Detect which cell encompasses the target text, then output its [x, y] center coordinate. 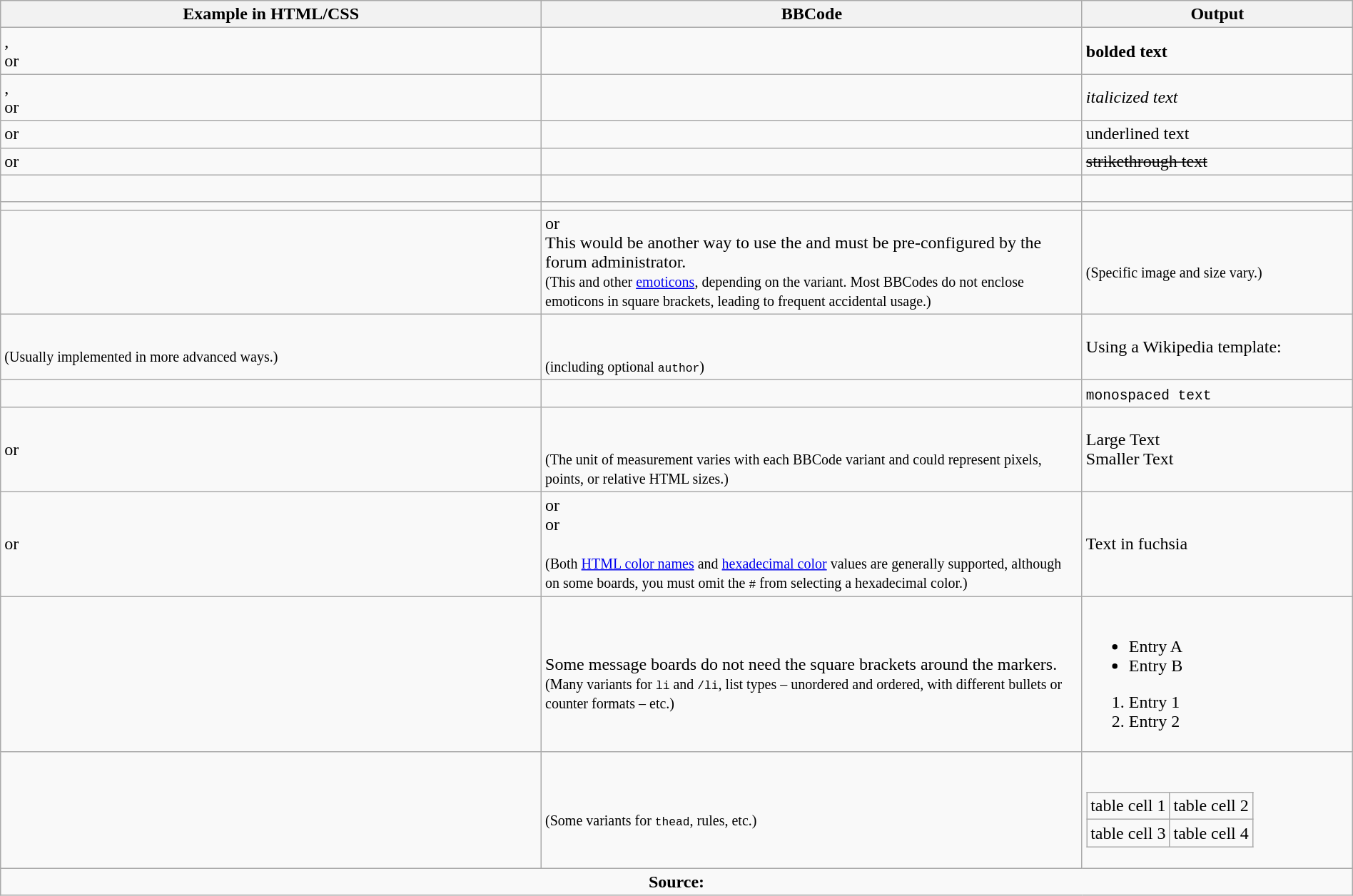
table cell 3 [1128, 833]
strikethrough text [1217, 161]
Source: [676, 882]
underlined text [1217, 134]
Entry AEntry BEntry 1Entry 2 [1217, 674]
(The unit of measurement varies with each BBCode variant and could represent pixels, points, or relative HTML sizes.) [812, 449]
Text in fuchsia [1217, 544]
BBCode [812, 14]
monospaced text [1217, 393]
(Specific image and size vary.) [1217, 262]
Using a Wikipedia template: [1217, 347]
(including optional author) [812, 347]
table cell 1 [1128, 806]
(Some variants for thead, rules, etc.) [812, 810]
italicized text [1217, 97]
table cell 2 [1211, 806]
table cell 1 table cell 2 table cell 3 table cell 4 [1217, 810]
Large TextSmaller Text [1217, 449]
bolded text [1217, 51]
Output [1217, 14]
Example in HTML/CSS [271, 14]
table cell 4 [1211, 833]
(Usually implemented in more advanced ways.) [271, 347]
